For the text-containing cell, return its midpoint in (x, y) coordinate format. 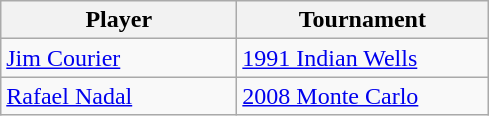
2008 Monte Carlo (362, 96)
1991 Indian Wells (362, 58)
Player (119, 20)
Tournament (362, 20)
Jim Courier (119, 58)
Rafael Nadal (119, 96)
